Capture the cell that displays the provided text and extract its (x, y) central coordinate. 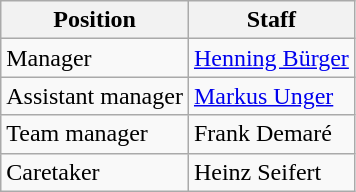
Henning Bürger (271, 58)
Markus Unger (271, 96)
Team manager (95, 134)
Frank Demaré (271, 134)
Staff (271, 20)
Caretaker (95, 172)
Manager (95, 58)
Position (95, 20)
Heinz Seifert (271, 172)
Assistant manager (95, 96)
